Locate the cell with the specified text and output its (x, y) center coordinate. 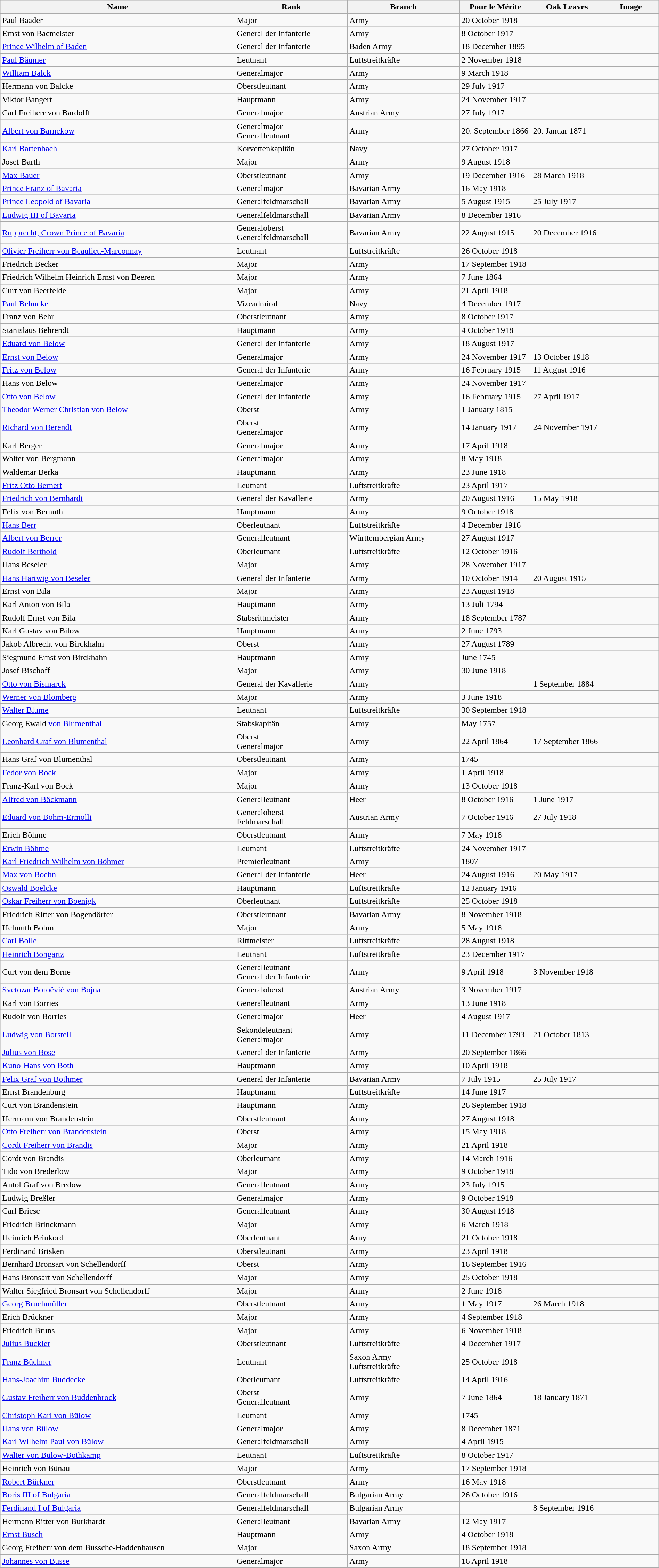
23 December 1917 (495, 954)
Ludwig III of Bavaria (117, 215)
Image (630, 7)
2 June 1918 (495, 1291)
Christoph Karl von Bülow (117, 1415)
Arny (404, 1238)
20 August 1915 (567, 578)
24 August 1916 (495, 875)
27 August 1917 (495, 538)
GeneralmajorGeneralleutnant (291, 131)
20 September 1866 (495, 1052)
Friedrich Becker (117, 264)
Waldemar Berka (117, 472)
28 November 1917 (495, 565)
Siegmund Ernst von Birckhahn (117, 657)
8 October 1916 (495, 799)
Stanislaus Behrendt (117, 330)
14 June 1917 (495, 1092)
Carl Bolle (117, 941)
6 November 1918 (495, 1330)
Friedrich Brinckmann (117, 1224)
4 August 1917 (495, 1016)
28 August 1918 (495, 941)
GeneralleutnantGeneral der Infanterie (291, 972)
Cordt Freiherr von Brandis (117, 1145)
Saxon Army (404, 1548)
8 May 1918 (495, 459)
Ernst Busch (117, 1535)
Paul Bäumer (117, 60)
26 October 1918 (495, 251)
30 August 1918 (495, 1211)
Hermann von Brandenstein (117, 1119)
Curt von dem Borne (117, 972)
Fedor von Bock (117, 773)
Gustav Freiherr von Buddenbrock (117, 1398)
8 September 1916 (567, 1508)
Heinrich Brinkord (117, 1238)
27 July 1918 (567, 817)
Rudolf Berthold (117, 551)
Ferdinand Brisken (117, 1251)
Eduard von Below (117, 343)
May 1757 (495, 723)
30 September 1918 (495, 710)
Karl Anton von Bila (117, 604)
3 November 1918 (567, 972)
Rudolf Ernst von Bila (117, 617)
1 June 1917 (567, 799)
7 October 1916 (495, 817)
Hans Berr (117, 525)
Karl Friedrich Wilhelm von Böhmer (117, 862)
Rudolf von Borries (117, 1016)
1 September 1884 (567, 684)
26 October 1916 (495, 1495)
12 May 1917 (495, 1521)
Korvettenkapitän (291, 149)
Heinrich Bongartz (117, 954)
17 April 1918 (495, 446)
Werner von Blomberg (117, 697)
Ernst Brandenburg (117, 1092)
Walter von Bülow-Bothkamp (117, 1455)
7 July 1915 (495, 1079)
Max Bauer (117, 175)
Georg Freiherr von dem Bussche-Haddenhausen (117, 1548)
Ernst von Below (117, 357)
1 May 1917 (495, 1304)
Bernhard Bronsart von Schellendorff (117, 1264)
Hans-Joachim Buddecke (117, 1379)
Josef Bischoff (117, 671)
Franz Büchner (117, 1361)
30 June 1918 (495, 671)
Josef Barth (117, 162)
Viktor Bangert (117, 99)
Prince Leopold of Bavaria (117, 202)
6 March 1918 (495, 1224)
4 December 1916 (495, 525)
GeneraloberstFeldmarschall (291, 817)
Ernst von Bila (117, 591)
18 August 1917 (495, 343)
Prince Franz of Bavaria (117, 189)
Premierleutnant (291, 862)
Max von Boehn (117, 875)
Otto von Below (117, 396)
18 September 1787 (495, 617)
Antol Graf von Bredow (117, 1185)
Hans Beseler (117, 565)
10 April 1918 (495, 1065)
Curt von Beerfelde (117, 290)
Name (117, 7)
Pour le Mérite (495, 7)
Karl Gustav von Bilow (117, 631)
Württembergian Army (404, 538)
Alfred von Böckmann (117, 799)
8 December 1916 (495, 215)
2 June 1793 (495, 631)
12 January 1916 (495, 888)
22 April 1864 (495, 742)
9 March 1918 (495, 73)
Felix von Bernuth (117, 512)
26 September 1918 (495, 1105)
Stabsrittmeister (291, 617)
Friedrich Wilhelm Heinrich Ernst von Beeren (117, 277)
Stabskapitän (291, 723)
27 July 1917 (495, 113)
OberstGeneralleutnant (291, 1398)
Theodor Werner Christian von Below (117, 410)
Helmuth Bohm (117, 928)
4 April 1915 (495, 1442)
Carl Briese (117, 1211)
Oak Leaves (567, 7)
20 May 1917 (567, 875)
Karl von Borries (117, 1003)
Curt von Brandenstein (117, 1105)
21 October 1918 (495, 1238)
Rupprecht, Crown Prince of Bavaria (117, 233)
Oswald Boelcke (117, 888)
Ludwig Breßler (117, 1198)
Boris III of Bulgaria (117, 1495)
11 December 1793 (495, 1034)
Generaloberst (291, 990)
23 June 1918 (495, 472)
SekondeleutnantGeneralmajor (291, 1034)
Prince Wilhelm of Baden (117, 47)
Otto von Bismarck (117, 684)
Oskar Freiherr von Boenigk (117, 901)
13 Juli 1794 (495, 604)
Leonhard Graf von Blumenthal (117, 742)
Erich Böhme (117, 835)
Carl Freiherr von Bardolff (117, 113)
Fritz von Below (117, 370)
27 August 1789 (495, 644)
William Balck (117, 73)
Branch (404, 7)
Friedrich von Bernhardi (117, 498)
Ferdinand I of Bulgaria (117, 1508)
Julius von Bose (117, 1052)
Georg Bruchmüller (117, 1304)
Fritz Otto Bernert (117, 485)
7 May 1918 (495, 835)
18 September 1918 (495, 1548)
Franz von Behr (117, 317)
18 January 1871 (567, 1398)
Karl Berger (117, 446)
8 November 1918 (495, 914)
Franz-Karl von Bock (117, 786)
1 January 1815 (495, 410)
Johannes von Busse (117, 1561)
1807 (495, 862)
Tido von Brederlow (117, 1171)
9 April 1918 (495, 972)
Hans Hartwig von Beseler (117, 578)
3 November 1917 (495, 990)
20 August 1916 (495, 498)
9 August 1918 (495, 162)
23 August 1918 (495, 591)
Erwin Böhme (117, 848)
Hans von Below (117, 383)
Rank (291, 7)
Walter Siegfried Bronsart von Schellendorff (117, 1291)
22 August 1915 (495, 233)
27 August 1918 (495, 1119)
27 October 1917 (495, 149)
14 March 1916 (495, 1158)
20 December 1916 (567, 233)
Friedrich Bruns (117, 1330)
Rittmeister (291, 941)
Robert Bürkner (117, 1481)
17 September 1866 (567, 742)
Hans Bronsart von Schellendorff (117, 1277)
14 April 1916 (495, 1379)
20. Januar 1871 (567, 131)
Hans von Bülow (117, 1429)
Walter von Bergmann (117, 459)
Svetozar Boroëvić von Bojna (117, 990)
Olivier Freiherr von Beaulieu-Marconnay (117, 251)
1 April 1918 (495, 773)
29 July 1917 (495, 86)
16 September 1916 (495, 1264)
Cordt von Brandis (117, 1158)
11 August 1916 (567, 370)
GeneraloberstGeneralfeldmarschall (291, 233)
June 1745 (495, 657)
14 January 1917 (495, 428)
16 April 1918 (495, 1561)
Ernst von Bacmeister (117, 33)
Karl Wilhelm Paul von Bülow (117, 1442)
Jakob Albrecht von Birckhahn (117, 644)
Richard von Berendt (117, 428)
Eduard von Böhm-Ermolli (117, 817)
4 September 1918 (495, 1317)
20 October 1918 (495, 20)
Albert von Berrer (117, 538)
28 March 1918 (567, 175)
Erich Brückner (117, 1317)
Kuno-Hans von Both (117, 1065)
Hermann von Balcke (117, 86)
Albert von Barnekow (117, 131)
13 June 1918 (495, 1003)
Paul Baader (117, 20)
Karl Bartenbach (117, 149)
Friedrich Ritter von Bogendörfer (117, 914)
2 November 1918 (495, 60)
12 October 1916 (495, 551)
3 June 1918 (495, 697)
27 April 1917 (567, 396)
Hermann Ritter von Burkhardt (117, 1521)
19 December 1916 (495, 175)
21 October 1813 (567, 1034)
8 December 1871 (495, 1429)
26 March 1918 (567, 1304)
20. September 1866 (495, 131)
Walter Blume (117, 710)
Saxon ArmyLuftstreitkräfte (404, 1361)
Baden Army (404, 47)
Felix Graf von Bothmer (117, 1079)
Otto Freiherr von Brandenstein (117, 1132)
Ludwig von Borstell (117, 1034)
Georg Ewald von Blumenthal (117, 723)
23 April 1918 (495, 1251)
Paul Behncke (117, 304)
Julius Buckler (117, 1344)
Heinrich von Bünau (117, 1468)
23 July 1915 (495, 1185)
5 August 1915 (495, 202)
5 May 1918 (495, 928)
10 October 1914 (495, 578)
Hans Graf von Blumenthal (117, 759)
Vizeadmiral (291, 304)
18 December 1895 (495, 47)
23 April 1917 (495, 485)
